Identify which cell holds the provided text, then report its (X, Y) central coordinate. 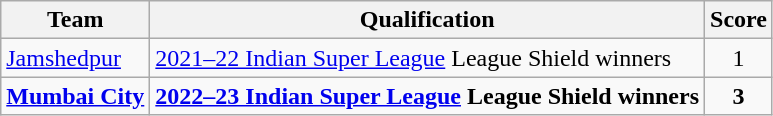
Score (739, 20)
Team (76, 20)
2021–22 Indian Super League League Shield winners (428, 58)
Mumbai City (76, 96)
Jamshedpur (76, 58)
2022–23 Indian Super League League Shield winners (428, 96)
1 (739, 58)
3 (739, 96)
Qualification (428, 20)
